Return the (x, y) coordinate for the center point of the cell that contains the specified text.  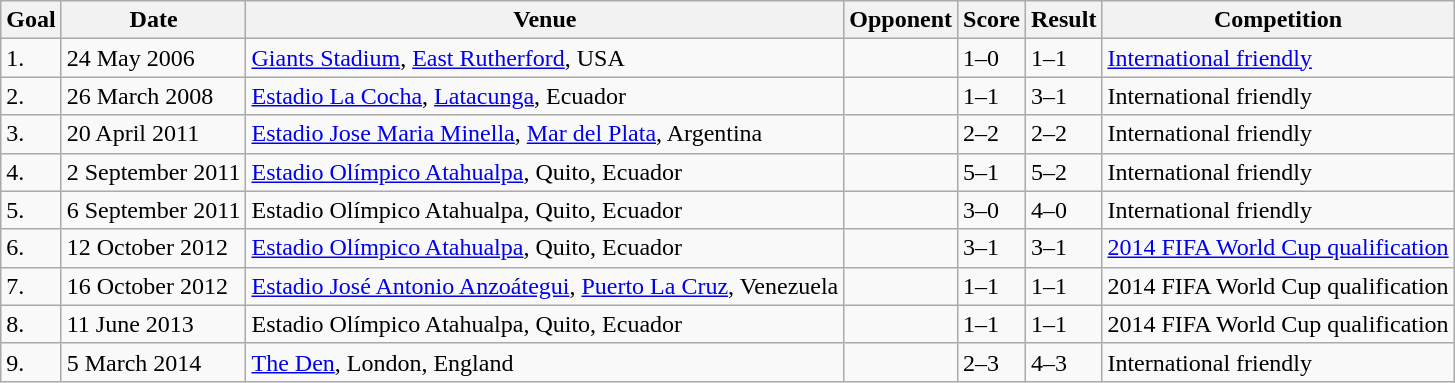
Result (1064, 20)
Score (992, 20)
1. (31, 58)
The Den, London, England (545, 362)
2–3 (992, 362)
2 September 2011 (154, 172)
2. (31, 96)
26 March 2008 (154, 96)
Estadio Jose Maria Minella, Mar del Plata, Argentina (545, 134)
4. (31, 172)
8. (31, 324)
7. (31, 286)
4–0 (1064, 210)
5–2 (1064, 172)
4–3 (1064, 362)
Estadio La Cocha, Latacunga, Ecuador (545, 96)
Opponent (901, 20)
1–0 (992, 58)
11 June 2013 (154, 324)
Competition (1278, 20)
16 October 2012 (154, 286)
12 October 2012 (154, 248)
Giants Stadium, East Rutherford, USA (545, 58)
3. (31, 134)
3–0 (992, 210)
5–1 (992, 172)
5. (31, 210)
6 September 2011 (154, 210)
9. (31, 362)
Date (154, 20)
6. (31, 248)
Estadio José Antonio Anzoátegui, Puerto La Cruz, Venezuela (545, 286)
20 April 2011 (154, 134)
24 May 2006 (154, 58)
Venue (545, 20)
5 March 2014 (154, 362)
Goal (31, 20)
